Scan for the cell matching the given text and deliver its (X, Y) coordinate at center. 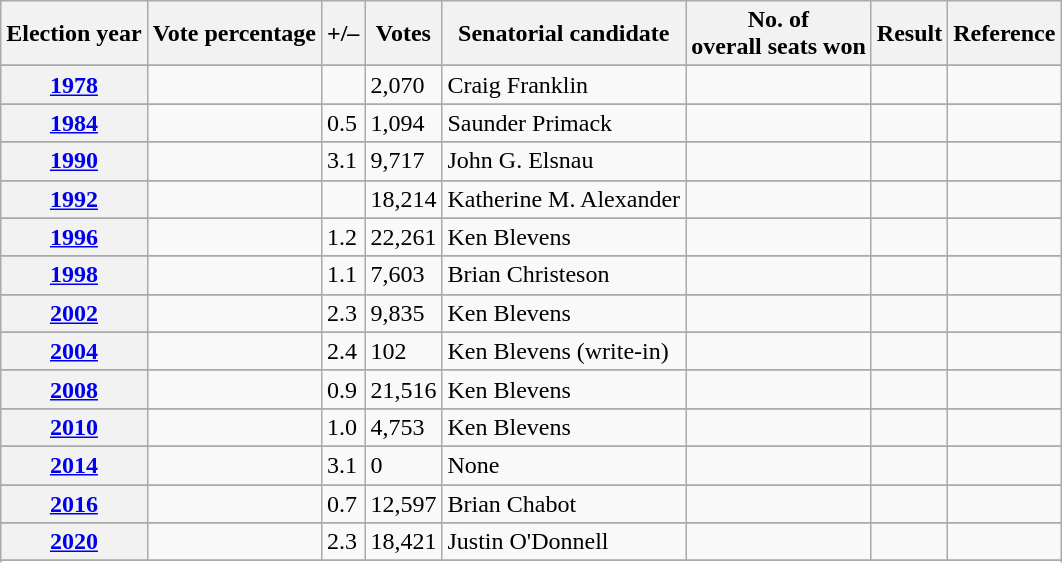
1.1 (342, 275)
Brian Christeson (564, 275)
0.7 (342, 503)
2020 (74, 542)
21,516 (404, 389)
Result (909, 34)
Election year (74, 34)
Senatorial candidate (564, 34)
22,261 (404, 237)
7,603 (404, 275)
2014 (74, 465)
1.0 (342, 427)
Votes (404, 34)
1998 (74, 275)
No. ofoverall seats won (779, 34)
1978 (74, 85)
4,753 (404, 427)
2008 (74, 389)
102 (404, 351)
Saunder Primack (564, 123)
2016 (74, 503)
1992 (74, 199)
9,835 (404, 313)
+/– (342, 34)
2004 (74, 351)
Brian Chabot (564, 503)
2002 (74, 313)
John G. Elsnau (564, 161)
Ken Blevens (write-in) (564, 351)
1990 (74, 161)
None (564, 465)
Justin O'Donnell (564, 542)
12,597 (404, 503)
9,717 (404, 161)
0.9 (342, 389)
1996 (74, 237)
Craig Franklin (564, 85)
0 (404, 465)
18,421 (404, 542)
2.4 (342, 351)
2,070 (404, 85)
1.2 (342, 237)
2010 (74, 427)
18,214 (404, 199)
0.5 (342, 123)
Katherine M. Alexander (564, 199)
Reference (1004, 34)
1,094 (404, 123)
Vote percentage (234, 34)
1984 (74, 123)
